Return (X, Y) of the center of cell containing provided text 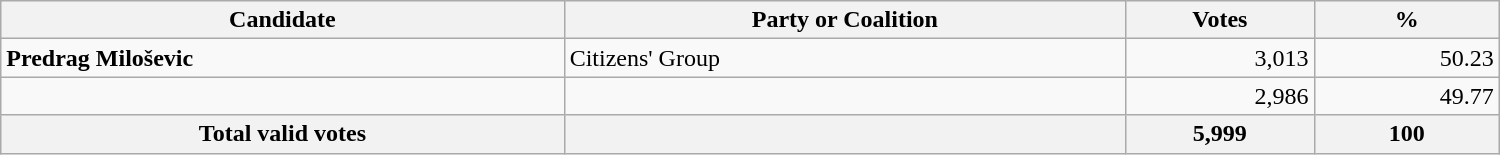
Predrag Miloševic (282, 58)
5,999 (1220, 134)
Candidate (282, 20)
100 (1406, 134)
49.77 (1406, 96)
3,013 (1220, 58)
Votes (1220, 20)
Citizens' Group (845, 58)
2,986 (1220, 96)
Total valid votes (282, 134)
Party or Coalition (845, 20)
% (1406, 20)
50.23 (1406, 58)
